For the text-containing cell, return its midpoint in (x, y) coordinate format. 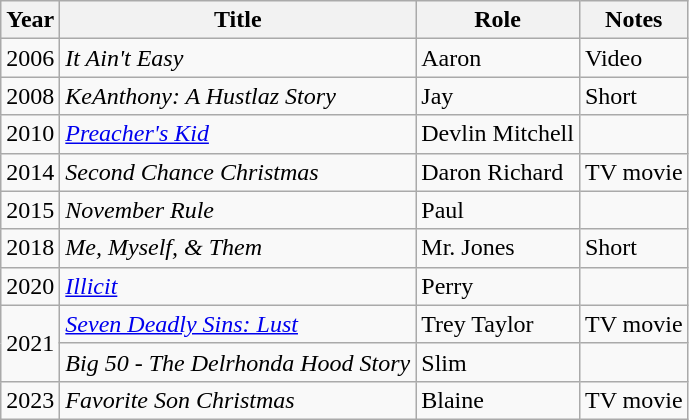
Video (634, 58)
2015 (30, 210)
2008 (30, 96)
Trey Taylor (498, 324)
2018 (30, 248)
Perry (498, 286)
Aaron (498, 58)
Second Chance Christmas (238, 172)
Preacher's Kid (238, 134)
2023 (30, 400)
Slim (498, 362)
Notes (634, 20)
2021 (30, 343)
Jay (498, 96)
Illicit (238, 286)
Role (498, 20)
2010 (30, 134)
2014 (30, 172)
November Rule (238, 210)
KeAnthony: A Hustlaz Story (238, 96)
Daron Richard (498, 172)
Seven Deadly Sins: Lust (238, 324)
Title (238, 20)
Me, Myself, & Them (238, 248)
Devlin Mitchell (498, 134)
2006 (30, 58)
Favorite Son Christmas (238, 400)
Year (30, 20)
2020 (30, 286)
Paul (498, 210)
Big 50 - The Delrhonda Hood Story (238, 362)
Blaine (498, 400)
Mr. Jones (498, 248)
It Ain't Easy (238, 58)
